Scan for the cell matching the given text and deliver its [X, Y] coordinate at center. 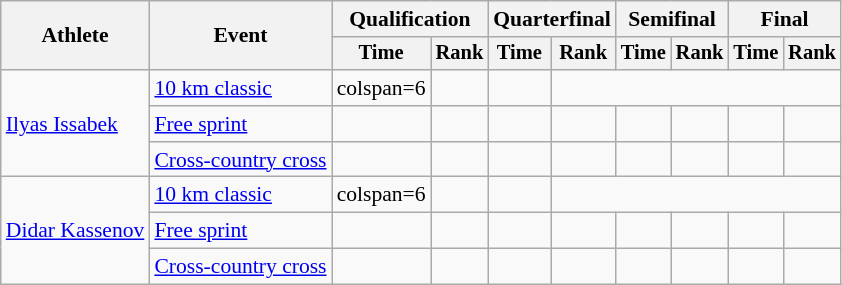
Qualification [410, 19]
Semifinal [672, 19]
Athlete [76, 36]
Quarterfinal [552, 19]
Final [784, 19]
Didar Kassenov [76, 230]
Ilyas Issabek [76, 124]
Event [240, 36]
